From the cell containing the given text, extract its center point as [x, y] coordinate. 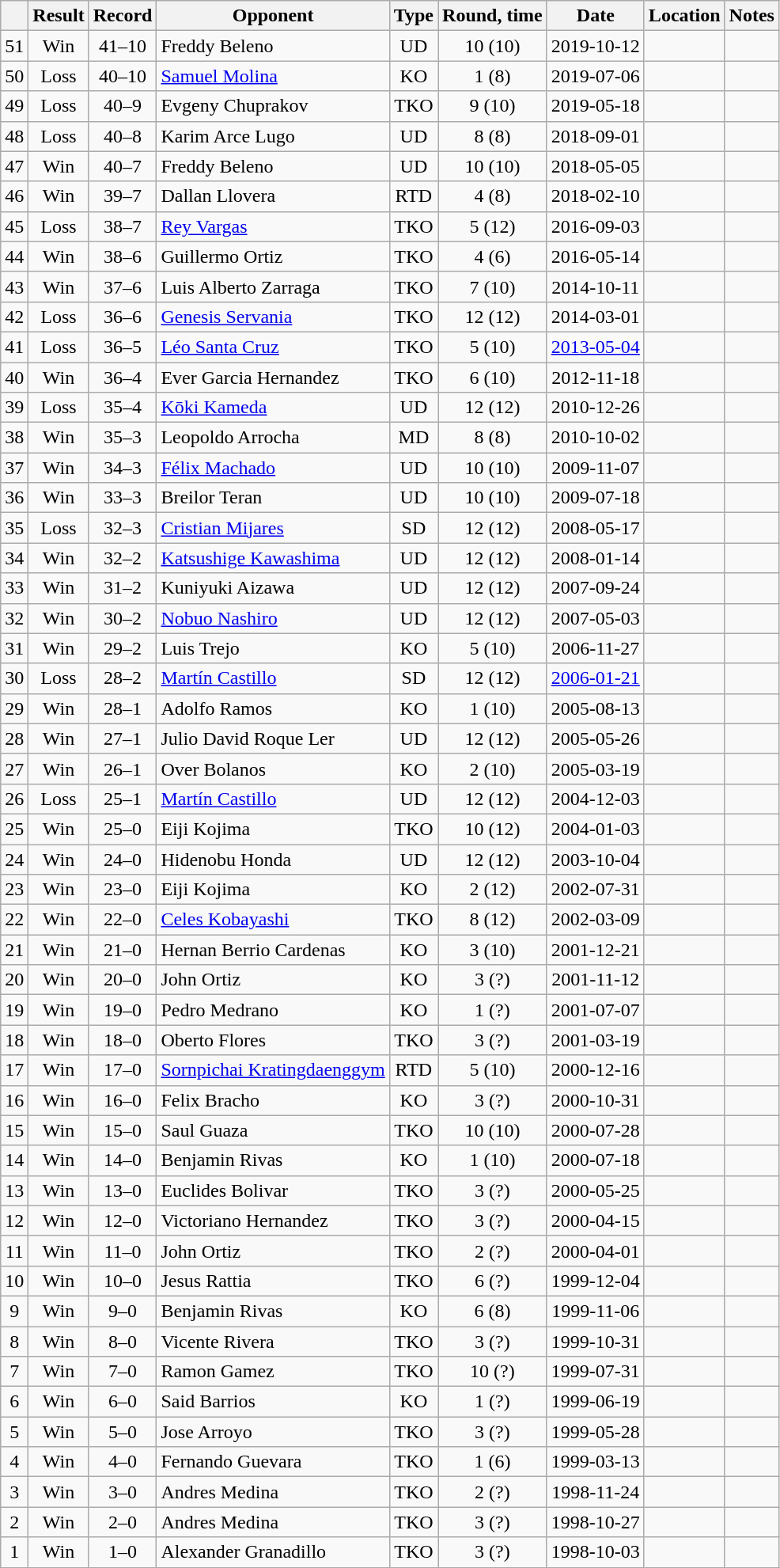
Round, time [493, 16]
1999-12-04 [595, 1281]
2007-05-03 [595, 618]
12 [14, 1221]
Kōki Kameda [273, 408]
2007-09-24 [595, 588]
33–3 [123, 498]
47 [14, 166]
12–0 [123, 1221]
20–0 [123, 980]
2001-12-21 [595, 950]
17–0 [123, 1070]
4–0 [123, 1462]
5 [14, 1432]
9 (10) [493, 106]
27 [14, 769]
19 [14, 1010]
Breilor Teran [273, 498]
1 (6) [493, 1462]
2010-10-02 [595, 438]
Genesis Servania [273, 317]
2004-01-03 [595, 829]
34–3 [123, 468]
46 [14, 196]
6 (10) [493, 378]
2002-03-09 [595, 920]
1999-05-28 [595, 1432]
2018-09-01 [595, 136]
23–0 [123, 890]
45 [14, 226]
Luis Alberto Zarraga [273, 287]
6 (8) [493, 1311]
Said Barrios [273, 1402]
Type [413, 16]
Felix Bracho [273, 1100]
2001-07-07 [595, 1010]
2004-12-03 [595, 799]
3 (10) [493, 950]
2016-09-03 [595, 226]
Result [59, 16]
17 [14, 1070]
41 [14, 347]
Pedro Medrano [273, 1010]
2016-05-14 [595, 256]
2000-05-25 [595, 1190]
Cristian Mijares [273, 528]
2009-07-18 [595, 498]
38–7 [123, 226]
7 [14, 1372]
1999-11-06 [595, 1311]
39–7 [123, 196]
Over Bolanos [273, 769]
2 (12) [493, 890]
31 [14, 648]
24–0 [123, 859]
11–0 [123, 1251]
1998-10-03 [595, 1552]
50 [14, 76]
28 [14, 738]
38–6 [123, 256]
40–9 [123, 106]
3 [14, 1492]
Dallan Llovera [273, 196]
2 [14, 1522]
Vicente Rivera [273, 1342]
2000-10-31 [595, 1100]
51 [14, 46]
10 (12) [493, 829]
36–6 [123, 317]
39 [14, 408]
18–0 [123, 1040]
Nobuo Nashiro [273, 618]
30–2 [123, 618]
10 [14, 1281]
8–0 [123, 1342]
28–1 [123, 708]
38 [14, 438]
Félix Machado [273, 468]
36–4 [123, 378]
24 [14, 859]
1999-03-13 [595, 1462]
2010-12-26 [595, 408]
21–0 [123, 950]
2002-07-31 [595, 890]
32 [14, 618]
10 (?) [493, 1372]
8 [14, 1342]
2000-07-18 [595, 1160]
41–10 [123, 46]
26 [14, 799]
37 [14, 468]
Karim Arce Lugo [273, 136]
29 [14, 708]
Kuniyuki Aizawa [273, 588]
Léo Santa Cruz [273, 347]
2014-10-11 [595, 287]
40–8 [123, 136]
Luis Trejo [273, 648]
Samuel Molina [273, 76]
8 (12) [493, 920]
35–3 [123, 438]
Saul Guaza [273, 1130]
48 [14, 136]
36 [14, 498]
14 [14, 1160]
4 [14, 1462]
15–0 [123, 1130]
18 [14, 1040]
2–0 [123, 1522]
1 [14, 1552]
35–4 [123, 408]
2019-05-18 [595, 106]
13 [14, 1190]
5–0 [123, 1432]
Leopoldo Arrocha [273, 438]
11 [14, 1251]
1999-10-31 [595, 1342]
2008-01-14 [595, 558]
13–0 [123, 1190]
9 [14, 1311]
2018-02-10 [595, 196]
6–0 [123, 1402]
1998-11-24 [595, 1492]
2008-05-17 [595, 528]
2000-04-01 [595, 1251]
Date [595, 16]
Evgeny Chuprakov [273, 106]
19–0 [123, 1010]
Location [684, 16]
40–10 [123, 76]
2005-03-19 [595, 769]
Opponent [273, 16]
Jose Arroyo [273, 1432]
2014-03-01 [595, 317]
6 (?) [493, 1281]
16 [14, 1100]
25–1 [123, 799]
1 (8) [493, 76]
2018-05-05 [595, 166]
2000-07-28 [595, 1130]
Oberto Flores [273, 1040]
Fernando Guevara [273, 1462]
29–2 [123, 648]
28–2 [123, 678]
Katsushige Kawashima [273, 558]
31–2 [123, 588]
Euclides Bolivar [273, 1190]
2019-10-12 [595, 46]
1998-10-27 [595, 1522]
Ever Garcia Hernandez [273, 378]
34 [14, 558]
43 [14, 287]
44 [14, 256]
21 [14, 950]
2019-07-06 [595, 76]
1999-06-19 [595, 1402]
4 (6) [493, 256]
4 (8) [493, 196]
32–2 [123, 558]
Alexander Granadillo [273, 1552]
5 (12) [493, 226]
2006-01-21 [595, 678]
Sornpichai Kratingdaenggym [273, 1070]
35 [14, 528]
40 [14, 378]
2000-04-15 [595, 1221]
20 [14, 980]
2006-11-27 [595, 648]
1–0 [123, 1552]
2013-05-04 [595, 347]
2001-11-12 [595, 980]
25–0 [123, 829]
33 [14, 588]
Notes [752, 16]
2001-03-19 [595, 1040]
49 [14, 106]
15 [14, 1130]
10–0 [123, 1281]
Guillermo Ortiz [273, 256]
22 [14, 920]
40–7 [123, 166]
6 [14, 1402]
2000-12-16 [595, 1070]
14–0 [123, 1160]
37–6 [123, 287]
26–1 [123, 769]
7 (10) [493, 287]
Jesus Rattia [273, 1281]
30 [14, 678]
32–3 [123, 528]
Rey Vargas [273, 226]
Celes Kobayashi [273, 920]
2 (10) [493, 769]
Hernan Berrio Cardenas [273, 950]
16–0 [123, 1100]
2012-11-18 [595, 378]
23 [14, 890]
Victoriano Hernandez [273, 1221]
2009-11-07 [595, 468]
Record [123, 16]
MD [413, 438]
27–1 [123, 738]
Adolfo Ramos [273, 708]
25 [14, 829]
7–0 [123, 1372]
Julio David Roque Ler [273, 738]
2003-10-04 [595, 859]
Hidenobu Honda [273, 859]
1999-07-31 [595, 1372]
3–0 [123, 1492]
22–0 [123, 920]
9–0 [123, 1311]
36–5 [123, 347]
2005-05-26 [595, 738]
42 [14, 317]
2005-08-13 [595, 708]
Ramon Gamez [273, 1372]
